Locate the cell with the specified text and output its (x, y) center coordinate. 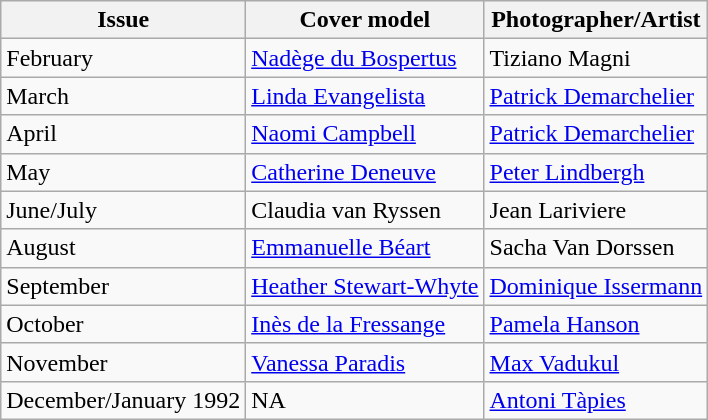
Nadège du Bospertus (365, 58)
Claudia van Ryssen (365, 210)
Pamela Hanson (596, 324)
Issue (124, 20)
May (124, 172)
February (124, 58)
December/January 1992 (124, 400)
Naomi Campbell (365, 134)
Heather Stewart-Whyte (365, 286)
March (124, 96)
Photographer/Artist (596, 20)
November (124, 362)
Peter Lindbergh (596, 172)
Sacha Van Dorssen (596, 248)
June/July (124, 210)
Max Vadukul (596, 362)
Catherine Deneuve (365, 172)
Linda Evangelista (365, 96)
September (124, 286)
August (124, 248)
Vanessa Paradis (365, 362)
April (124, 134)
Cover model (365, 20)
Dominique Issermann (596, 286)
October (124, 324)
NA (365, 400)
Inès de la Fressange (365, 324)
Emmanuelle Béart (365, 248)
Jean Lariviere (596, 210)
Antoni Tàpies (596, 400)
Tiziano Magni (596, 58)
